Extract the (x, y) coordinate from the center of the cell holding the provided text.  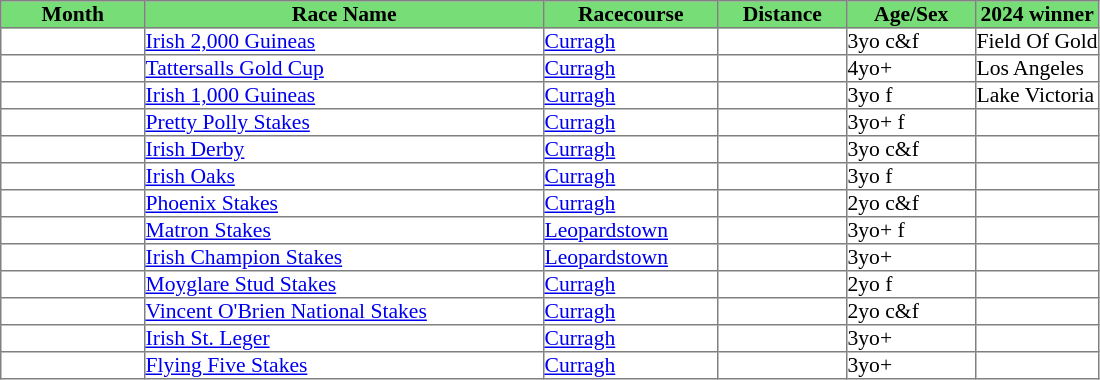
Irish St. Leger (344, 338)
Irish Oaks (344, 176)
Age/Sex (912, 14)
Irish 2,000 Guineas (344, 42)
Irish 1,000 Guineas (344, 96)
Field Of Gold (1038, 42)
Matron Stakes (344, 230)
Irish Champion Stakes (344, 258)
Racecourse (631, 14)
4yo+ (912, 68)
2024 winner (1038, 14)
Lake Victoria (1038, 96)
Race Name (344, 14)
2yo f (912, 284)
Distance (782, 14)
Vincent O'Brien National Stakes (344, 312)
Irish Derby (344, 150)
Phoenix Stakes (344, 204)
Month (73, 14)
Pretty Polly Stakes (344, 122)
Tattersalls Gold Cup (344, 68)
Flying Five Stakes (344, 366)
Los Angeles (1038, 68)
Moyglare Stud Stakes (344, 284)
